Identify which cell holds the provided text, then report its (x, y) central coordinate. 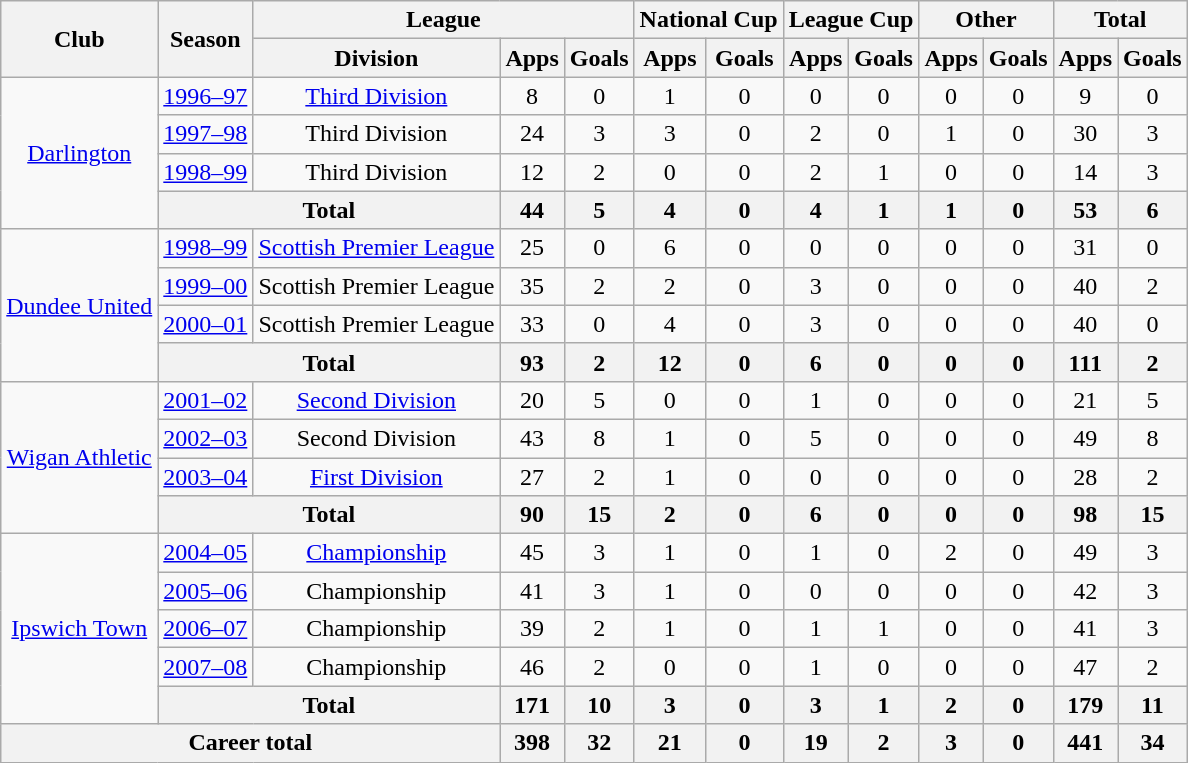
2000–01 (206, 324)
2003–04 (206, 477)
National Cup (708, 20)
1999–00 (206, 286)
Ipswich Town (80, 629)
9 (1085, 96)
1997–98 (206, 134)
47 (1085, 667)
Dundee United (80, 305)
98 (1085, 515)
Club (80, 39)
398 (532, 743)
30 (1085, 134)
42 (1085, 591)
League Cup (851, 20)
46 (532, 667)
25 (532, 248)
44 (532, 210)
171 (532, 705)
First Division (376, 477)
90 (532, 515)
2004–05 (206, 553)
39 (532, 629)
35 (532, 286)
43 (532, 438)
10 (599, 705)
11 (1153, 705)
2001–02 (206, 400)
27 (532, 477)
179 (1085, 705)
League (444, 20)
34 (1153, 743)
33 (532, 324)
53 (1085, 210)
Wigan Athletic (80, 457)
Other (986, 20)
Career total (250, 743)
111 (1085, 362)
14 (1085, 172)
19 (816, 743)
2002–03 (206, 438)
93 (532, 362)
Darlington (80, 153)
2006–07 (206, 629)
32 (599, 743)
20 (532, 400)
Season (206, 39)
1996–97 (206, 96)
441 (1085, 743)
2005–06 (206, 591)
31 (1085, 248)
45 (532, 553)
Division (376, 58)
28 (1085, 477)
24 (532, 134)
2007–08 (206, 667)
